Determine the [x, y] coordinate at the center of the cell enclosing the given text.  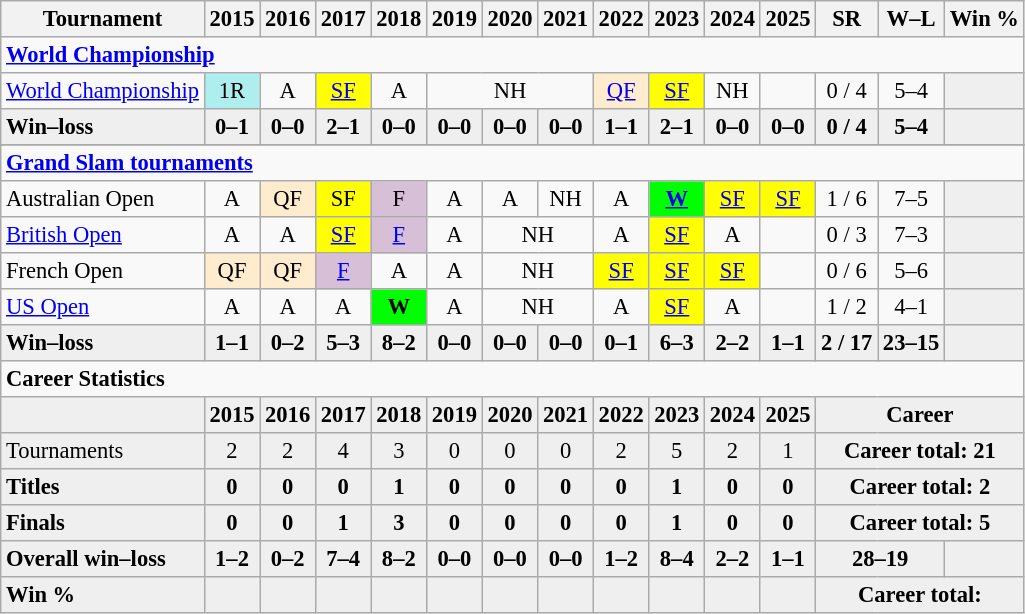
Career total: [920, 595]
SR [847, 19]
Career total: 5 [920, 523]
0 / 6 [847, 271]
French Open [102, 271]
Australian Open [102, 199]
7–5 [912, 199]
4 [343, 451]
1 / 6 [847, 199]
1R [232, 91]
7–4 [343, 559]
5–3 [343, 343]
5 [677, 451]
Tournament [102, 19]
5–6 [912, 271]
Career [920, 415]
2 / 17 [847, 343]
Grand Slam tournaments [512, 163]
Career total: 21 [920, 451]
Overall win–loss [102, 559]
8–4 [677, 559]
Finals [102, 523]
Career total: 2 [920, 487]
Tournaments [102, 451]
4–1 [912, 307]
7–3 [912, 235]
Titles [102, 487]
US Open [102, 307]
28–19 [880, 559]
6–3 [677, 343]
British Open [102, 235]
1 / 2 [847, 307]
23–15 [912, 343]
Career Statistics [512, 379]
0 / 3 [847, 235]
W–L [912, 19]
